Find where the given text appears and provide that cell's center as [x, y] coordinate. 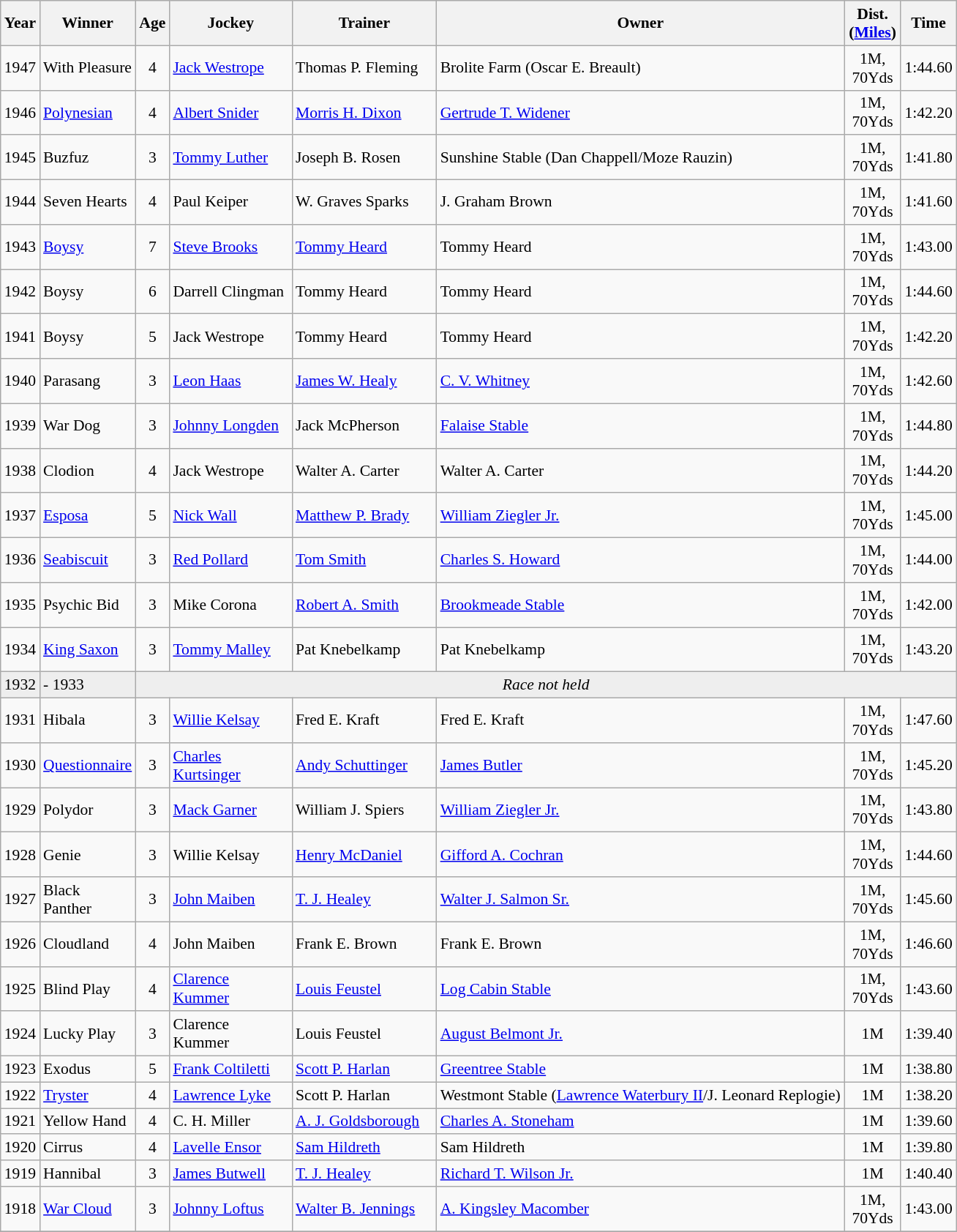
Buzfuz [88, 158]
1:44.00 [928, 561]
Walter B. Jennings [364, 1209]
1929 [20, 810]
Greentree Stable [641, 1069]
Questionnaire [88, 766]
1937 [20, 515]
1:45.00 [928, 515]
1:39.80 [928, 1148]
Nick Wall [230, 515]
1938 [20, 470]
1918 [20, 1209]
1931 [20, 720]
Paul Keiper [230, 202]
Log Cabin Stable [641, 988]
Yellow Hand [88, 1121]
1923 [20, 1069]
Andy Schuttinger [364, 766]
Morris H. Dixon [364, 113]
Owner [641, 23]
Genie [88, 855]
1932 [20, 685]
Albert Snider [230, 113]
Cloudland [88, 944]
Tommy Malley [230, 650]
1:44.20 [928, 470]
1:43.80 [928, 810]
1:38.20 [928, 1095]
1940 [20, 381]
1947 [20, 67]
1934 [20, 650]
Charles S. Howard [641, 561]
Richard T. Wilson Jr. [641, 1173]
J. Graham Brown [641, 202]
Brookmeade Stable [641, 605]
Walter J. Salmon Sr. [641, 899]
Darrell Clingman [230, 291]
Time [928, 23]
1925 [20, 988]
James Butwell [230, 1173]
6 [152, 291]
1936 [20, 561]
1922 [20, 1095]
1939 [20, 426]
1:46.60 [928, 944]
1944 [20, 202]
1:45.20 [928, 766]
C. V. Whitney [641, 381]
Charles A. Stoneham [641, 1121]
August Belmont Jr. [641, 1034]
Dist. (Miles) [873, 23]
A. J. Goldsborough [364, 1121]
Esposa [88, 515]
Falaise Stable [641, 426]
Sunshine Stable (Dan Chappell/Moze Rauzin) [641, 158]
1:44.80 [928, 426]
With Pleasure [88, 67]
Lucky Play [88, 1034]
1942 [20, 291]
1928 [20, 855]
1926 [20, 944]
Robert A. Smith [364, 605]
Tommy Luther [230, 158]
Clodion [88, 470]
Hibala [88, 720]
A. Kingsley Macomber [641, 1209]
Charles Kurtsinger [230, 766]
C. H. Miller [230, 1121]
Hannibal [88, 1173]
Gifford A. Cochran [641, 855]
James W. Healy [364, 381]
1919 [20, 1173]
Blind Play [88, 988]
1943 [20, 247]
W. Graves Sparks [364, 202]
Red Pollard [230, 561]
Polynesian [88, 113]
1:45.60 [928, 899]
Jack McPherson [364, 426]
Joseph B. Rosen [364, 158]
1:39.40 [928, 1034]
1:42.00 [928, 605]
1921 [20, 1121]
Exodus [88, 1069]
Brolite Farm (Oscar E. Breault) [641, 67]
1927 [20, 899]
7 [152, 247]
Year [20, 23]
War Cloud [88, 1209]
Thomas P. Fleming [364, 67]
Winner [88, 23]
King Saxon [88, 650]
1:47.60 [928, 720]
Jockey [230, 23]
1941 [20, 337]
Henry McDaniel [364, 855]
Race not held [546, 685]
Matthew P. Brady [364, 515]
Seabiscuit [88, 561]
Trainer [364, 23]
Black Panther [88, 899]
Westmont Stable (Lawrence Waterbury II/J. Leonard Replogie) [641, 1095]
Cirrus [88, 1148]
Lavelle Ensor [230, 1148]
- 1933 [88, 685]
William J. Spiers [364, 810]
1945 [20, 158]
Leon Haas [230, 381]
1:38.80 [928, 1069]
1:42.60 [928, 381]
1930 [20, 766]
Tom Smith [364, 561]
Age [152, 23]
War Dog [88, 426]
1:41.60 [928, 202]
Johnny Loftus [230, 1209]
Polydor [88, 810]
1:43.20 [928, 650]
1:41.80 [928, 158]
Parasang [88, 381]
Tryster [88, 1095]
1946 [20, 113]
Mack Garner [230, 810]
1920 [20, 1148]
1:39.60 [928, 1121]
1:43.60 [928, 988]
James Butler [641, 766]
1924 [20, 1034]
Steve Brooks [230, 247]
Mike Corona [230, 605]
Psychic Bid [88, 605]
Lawrence Lyke [230, 1095]
1935 [20, 605]
Frank Coltiletti [230, 1069]
Gertrude T. Widener [641, 113]
Johnny Longden [230, 426]
1:40.40 [928, 1173]
Seven Hearts [88, 202]
